Identify which cell holds the provided text, then report its [X, Y] central coordinate. 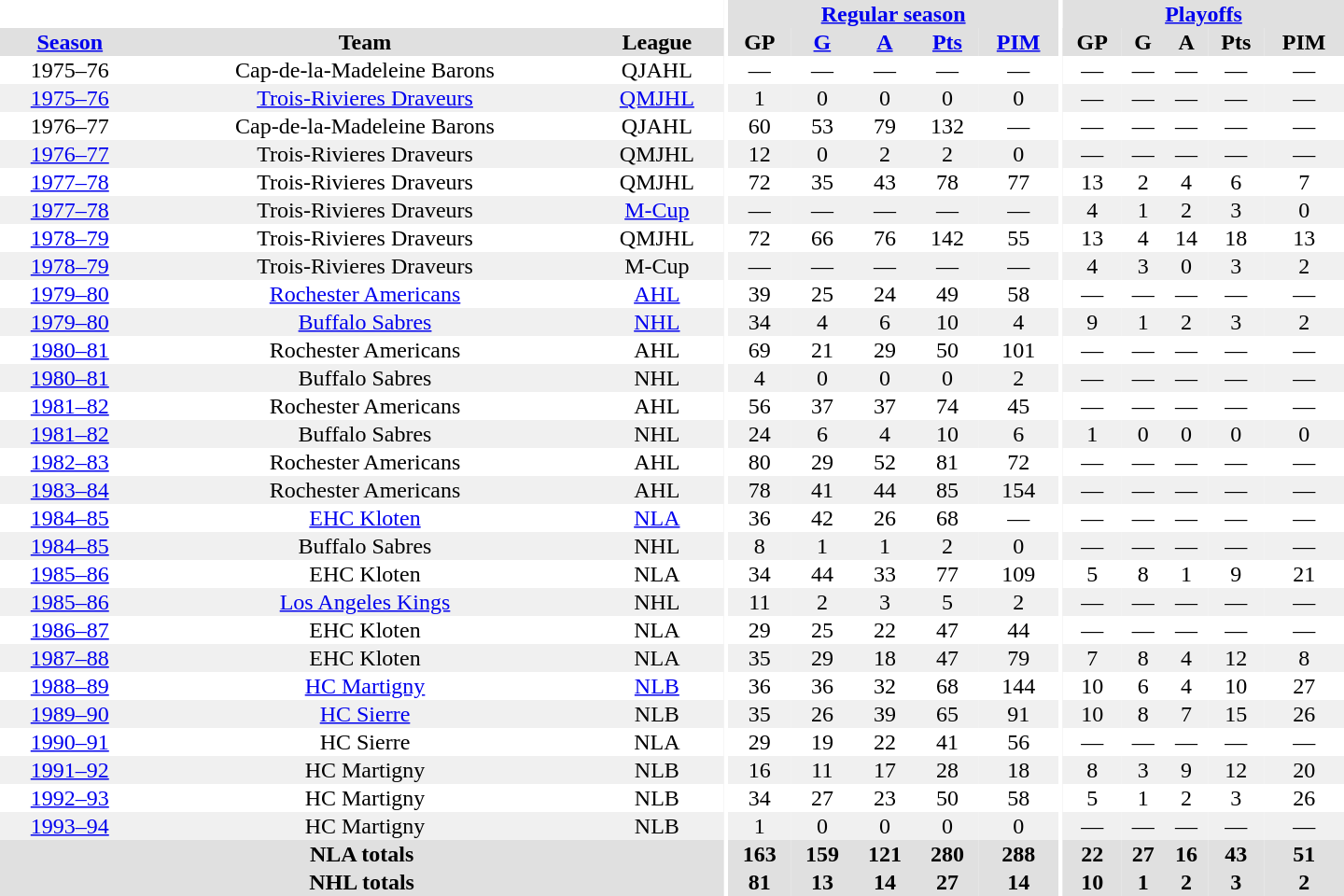
23 [885, 798]
288 [1017, 854]
132 [946, 126]
80 [760, 462]
Regular season [893, 14]
Playoffs [1204, 14]
NLA totals [362, 854]
53 [821, 126]
280 [946, 854]
76 [885, 238]
1989–90 [70, 714]
20 [1304, 770]
Season [70, 42]
1990–91 [70, 742]
17 [885, 770]
1988–89 [70, 686]
91 [1017, 714]
52 [885, 462]
109 [1017, 574]
74 [946, 406]
1983–84 [70, 490]
85 [946, 490]
1992–93 [70, 798]
32 [885, 686]
19 [821, 742]
1987–88 [70, 658]
163 [760, 854]
66 [821, 238]
55 [1017, 238]
15 [1236, 714]
Los Angeles Kings [366, 602]
1982–83 [70, 462]
69 [760, 350]
1991–92 [70, 770]
101 [1017, 350]
42 [821, 518]
144 [1017, 686]
49 [946, 294]
65 [946, 714]
1986–87 [70, 630]
121 [885, 854]
League [657, 42]
28 [946, 770]
142 [946, 238]
51 [1304, 854]
159 [821, 854]
NHL totals [362, 882]
60 [760, 126]
154 [1017, 490]
33 [885, 574]
1993–94 [70, 826]
Team [366, 42]
45 [1017, 406]
